Return (X, Y) of the center of cell containing provided text 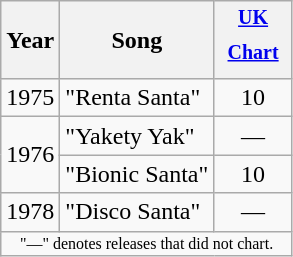
"Bionic Santa" (137, 174)
"—" denotes releases that did not chart. (147, 243)
Song (137, 40)
1978 (30, 212)
UK Chart (254, 40)
1976 (30, 155)
1975 (30, 98)
Year (30, 40)
"Yakety Yak" (137, 136)
"Disco Santa" (137, 212)
"Renta Santa" (137, 98)
